From the cell containing the given text, extract its center point as [X, Y] coordinate. 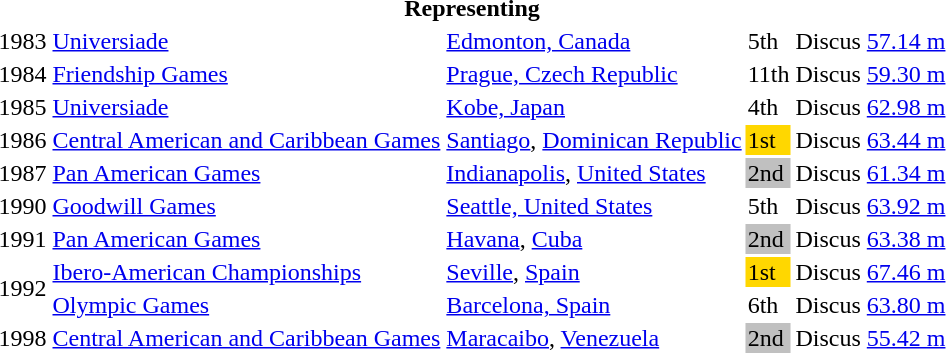
6th [768, 305]
11th [768, 74]
Friendship Games [246, 74]
Indianapolis, United States [594, 173]
4th [768, 107]
Prague, Czech Republic [594, 74]
Ibero-American Championships [246, 272]
Seville, Spain [594, 272]
Olympic Games [246, 305]
Maracaibo, Venezuela [594, 338]
Seattle, United States [594, 206]
Havana, Cuba [594, 239]
Barcelona, Spain [594, 305]
Goodwill Games [246, 206]
Edmonton, Canada [594, 41]
Kobe, Japan [594, 107]
Santiago, Dominican Republic [594, 140]
